Scan for the cell matching the given text and deliver its (X, Y) coordinate at center. 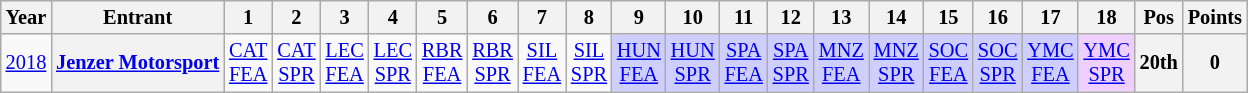
SPASPR (791, 63)
11 (744, 17)
SOCFEA (948, 63)
SILSPR (589, 63)
HUNFEA (639, 63)
YMCFEA (1050, 63)
0 (1215, 63)
Year (26, 17)
4 (393, 17)
RBRSPR (492, 63)
7 (542, 17)
1 (248, 17)
14 (896, 17)
5 (442, 17)
17 (1050, 17)
18 (1106, 17)
SOCSPR (998, 63)
CATSPR (296, 63)
HUNSPR (693, 63)
CATFEA (248, 63)
MNZFEA (842, 63)
SILFEA (542, 63)
20th (1159, 63)
LECFEA (344, 63)
Entrant (138, 17)
3 (344, 17)
16 (998, 17)
10 (693, 17)
LECSPR (393, 63)
6 (492, 17)
SPAFEA (744, 63)
MNZSPR (896, 63)
YMCSPR (1106, 63)
2018 (26, 63)
8 (589, 17)
15 (948, 17)
Pos (1159, 17)
13 (842, 17)
Jenzer Motorsport (138, 63)
RBRFEA (442, 63)
12 (791, 17)
2 (296, 17)
Points (1215, 17)
9 (639, 17)
